Extract the (x, y) coordinate from the center of the cell holding the provided text.  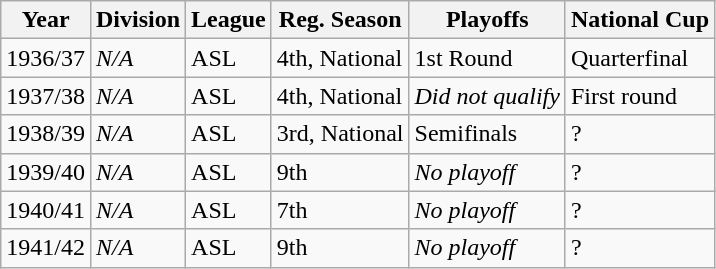
1936/37 (46, 58)
Did not qualify (487, 96)
Division (138, 20)
7th (340, 210)
1938/39 (46, 134)
Year (46, 20)
Playoffs (487, 20)
League (229, 20)
Semifinals (487, 134)
1st Round (487, 58)
3rd, National (340, 134)
1940/41 (46, 210)
National Cup (640, 20)
1939/40 (46, 172)
1941/42 (46, 248)
Quarterfinal (640, 58)
Reg. Season (340, 20)
1937/38 (46, 96)
First round (640, 96)
